Scan for the cell matching the given text and deliver its (X, Y) coordinate at center. 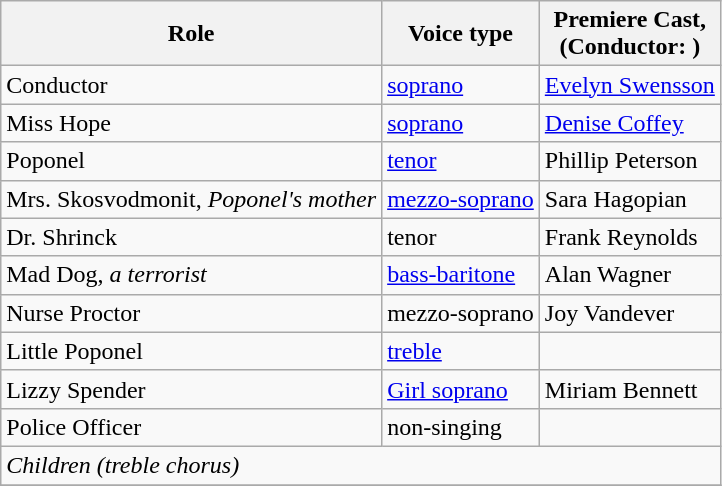
Miss Hope (192, 123)
Joy Vandever (630, 313)
Role (192, 34)
Conductor (192, 85)
Children (treble chorus) (361, 465)
bass-baritone (461, 275)
Police Officer (192, 427)
Lizzy Spender (192, 389)
Little Poponel (192, 351)
Dr. Shrinck (192, 237)
Premiere Cast, (Conductor: ) (630, 34)
treble (461, 351)
Mrs. Skosvodmonit, Poponel's mother (192, 199)
Mad Dog, a terrorist (192, 275)
Nurse Proctor (192, 313)
Phillip Peterson (630, 161)
Miriam Bennett (630, 389)
Frank Reynolds (630, 237)
Girl soprano (461, 389)
Evelyn Swensson (630, 85)
Poponel (192, 161)
Denise Coffey (630, 123)
Voice type (461, 34)
non-singing (461, 427)
Sara Hagopian (630, 199)
Alan Wagner (630, 275)
